Return (X, Y) of the center of cell containing provided text 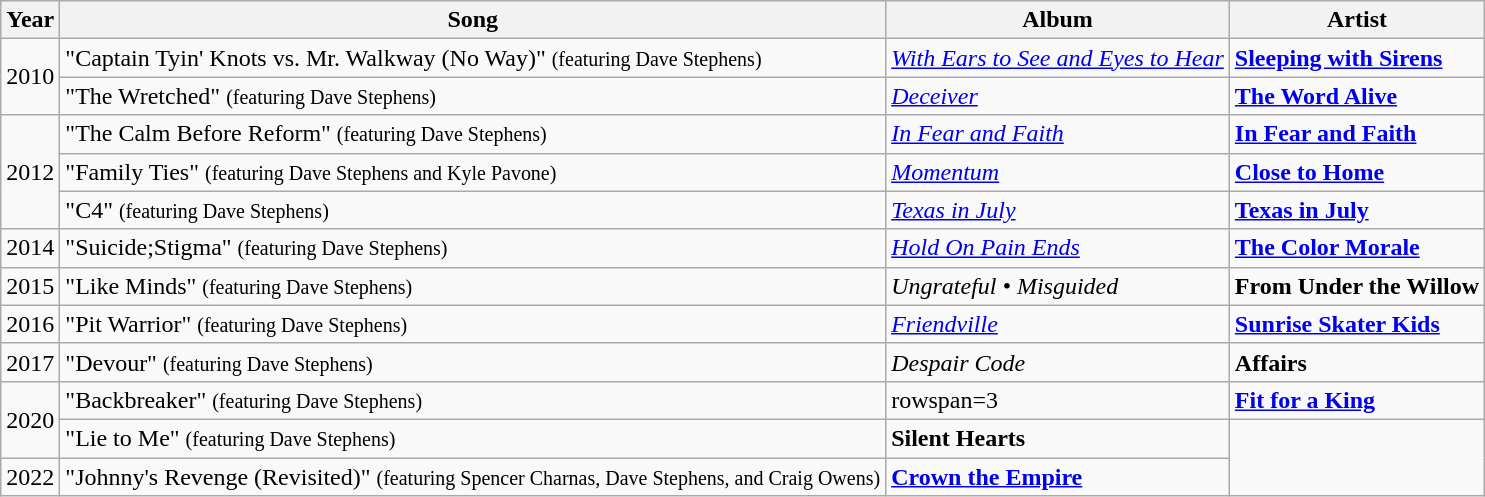
"C4" (featuring Dave Stephens) (473, 210)
"Devour" (featuring Dave Stephens) (473, 362)
"Lie to Me" (featuring Dave Stephens) (473, 438)
"Captain Tyin' Knots vs. Mr. Walkway (No Way)" (featuring Dave Stephens) (473, 58)
"Backbreaker" (featuring Dave Stephens) (473, 400)
The Color Morale (1356, 248)
"Suicide;Stigma" (featuring Dave Stephens) (473, 248)
2016 (30, 324)
2022 (30, 477)
Silent Hearts (1058, 438)
Deceiver (1058, 96)
2010 (30, 77)
2020 (30, 419)
The Word Alive (1356, 96)
Close to Home (1356, 172)
With Ears to See and Eyes to Hear (1058, 58)
"Johnny's Revenge (Revisited)" (featuring Spencer Charnas, Dave Stephens, and Craig Owens) (473, 477)
Year (30, 20)
Ungrateful • Misguided (1058, 286)
Hold On Pain Ends (1058, 248)
"Like Minds" (featuring Dave Stephens) (473, 286)
Sleeping with Sirens (1356, 58)
Friendville (1058, 324)
Artist (1356, 20)
Sunrise Skater Kids (1356, 324)
2015 (30, 286)
2012 (30, 172)
Fit for a King (1356, 400)
From Under the Willow (1356, 286)
"Pit Warrior" (featuring Dave Stephens) (473, 324)
"Family Ties" (featuring Dave Stephens and Kyle Pavone) (473, 172)
rowspan=3 (1058, 400)
"The Calm Before Reform" (featuring Dave Stephens) (473, 134)
Despair Code (1058, 362)
Momentum (1058, 172)
Album (1058, 20)
2017 (30, 362)
Song (473, 20)
Affairs (1356, 362)
"The Wretched" (featuring Dave Stephens) (473, 96)
2014 (30, 248)
Crown the Empire (1058, 477)
